Capture the cell that displays the provided text and extract its [X, Y] central coordinate. 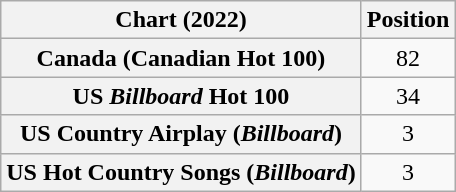
Canada (Canadian Hot 100) [181, 58]
US Country Airplay (Billboard) [181, 134]
Position [408, 20]
Chart (2022) [181, 20]
US Hot Country Songs (Billboard) [181, 172]
34 [408, 96]
82 [408, 58]
US Billboard Hot 100 [181, 96]
